Return [x, y] of the center of cell containing provided text 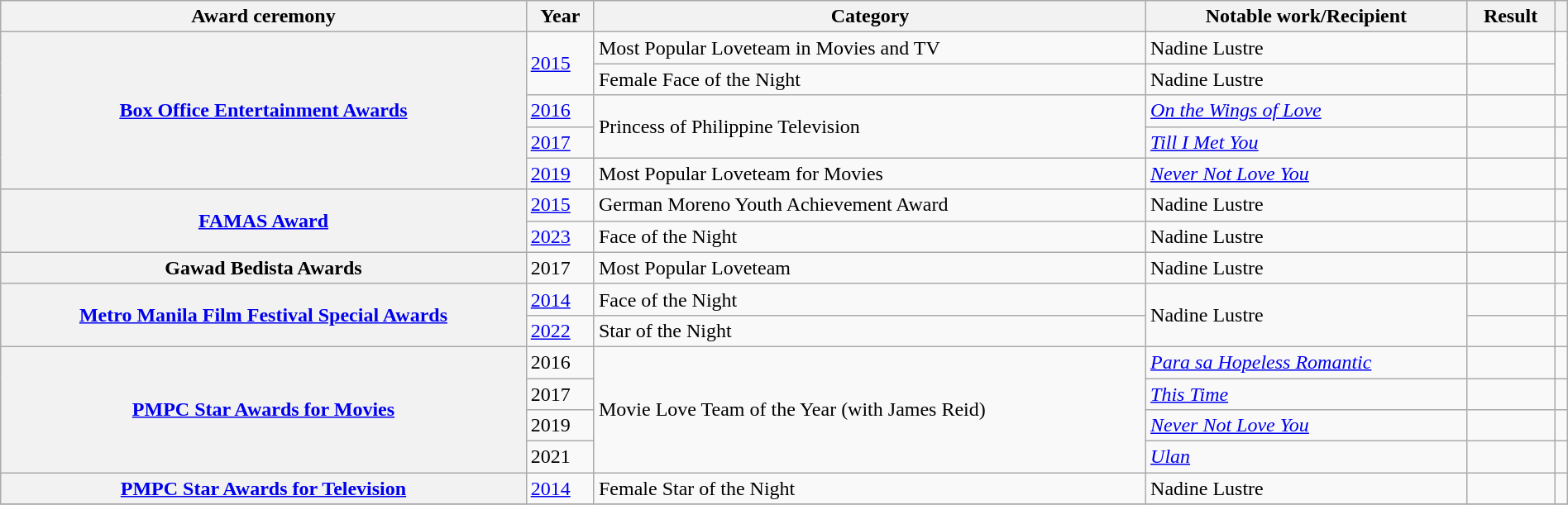
This Time [1307, 394]
Year [560, 17]
2021 [560, 457]
On the Wings of Love [1307, 111]
Star of the Night [870, 331]
PMPC Star Awards for Television [263, 488]
Female Star of the Night [870, 488]
2023 [560, 236]
Para sa Hopeless Romantic [1307, 362]
Most Popular Loveteam [870, 268]
PMPC Star Awards for Movies [263, 409]
German Moreno Youth Achievement Award [870, 205]
Result [1510, 17]
Female Face of the Night [870, 79]
Metro Manila Film Festival Special Awards [263, 315]
Gawad Bedista Awards [263, 268]
Ulan [1307, 457]
Notable work/Recipient [1307, 17]
Box Office Entertainment Awards [263, 111]
Award ceremony [263, 17]
Till I Met You [1307, 142]
Princess of Philippine Television [870, 126]
Category [870, 17]
FAMAS Award [263, 221]
Most Popular Loveteam in Movies and TV [870, 48]
Most Popular Loveteam for Movies [870, 174]
Movie Love Team of the Year (with James Reid) [870, 409]
2022 [560, 331]
